Identify which cell holds the provided text, then report its [X, Y] central coordinate. 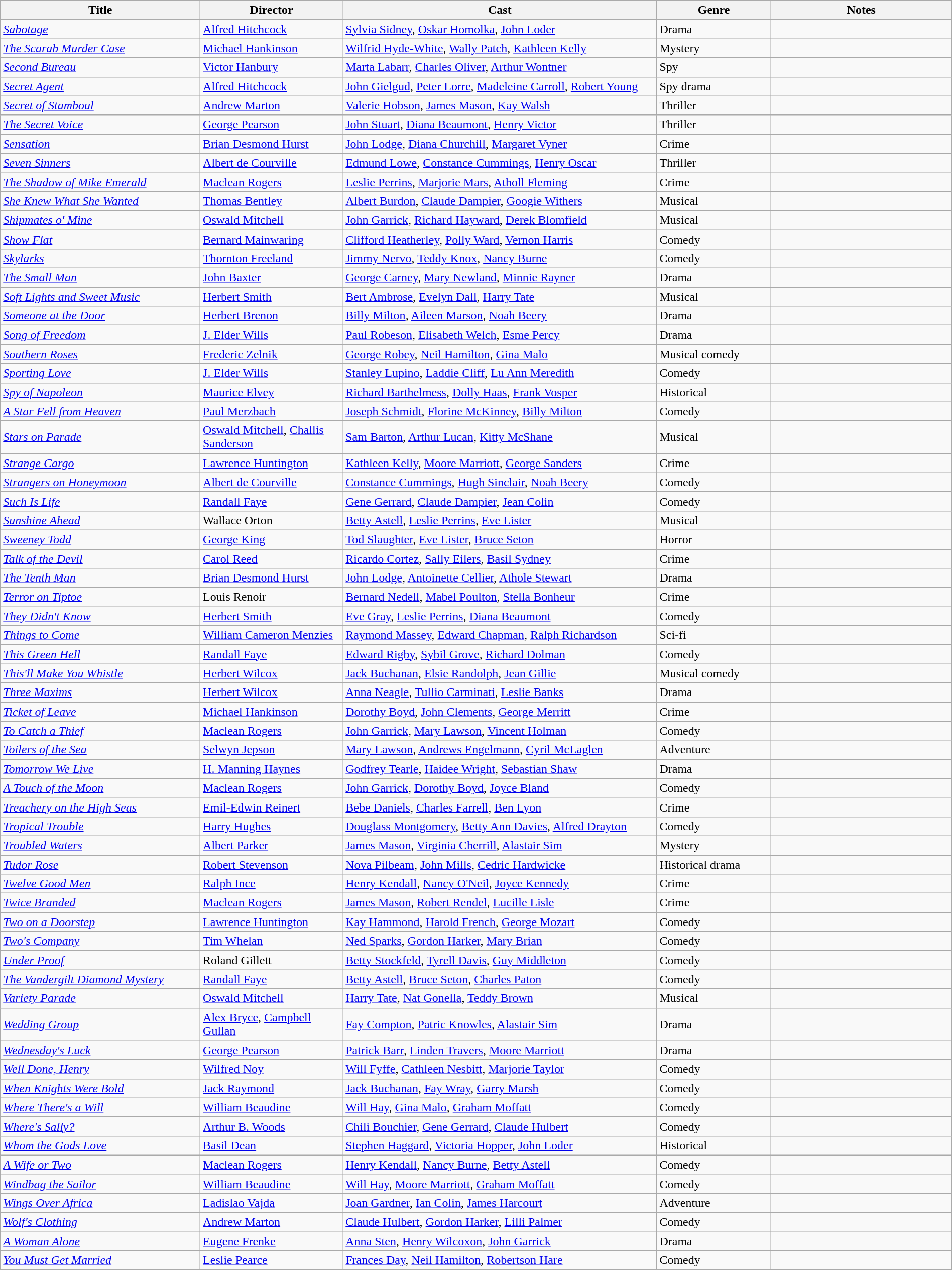
John Stuart, Diana Beaumont, Henry Victor [500, 125]
Louis Renoir [272, 597]
Bernard Mainwaring [272, 240]
Thornton Freeland [272, 259]
Under Proof [100, 960]
James Mason, Robert Rendel, Lucille Lisle [500, 903]
Chili Bouchier, Gene Gerrard, Claude Hulbert [500, 1126]
Bert Ambrose, Evelyn Dall, Harry Tate [500, 297]
Twelve Good Men [100, 884]
Soft Lights and Sweet Music [100, 297]
Leslie Pearce [272, 1260]
Nova Pilbeam, John Mills, Cedric Hardwicke [500, 864]
Talk of the Devil [100, 559]
Anna Sten, Henry Wilcoxon, John Garrick [500, 1241]
Joseph Schmidt, Florine McKinney, Billy Milton [500, 411]
Well Done, Henry [100, 1069]
Windbag the Sailor [100, 1184]
Stanley Lupino, Laddie Cliff, Lu Ann Meredith [500, 373]
Secret Agent [100, 86]
Paul Robeson, Elisabeth Welch, Esme Percy [500, 335]
Strange Cargo [100, 463]
John Lodge, Antoinette Cellier, Athole Stewart [500, 578]
Wilfred Noy [272, 1069]
Carol Reed [272, 559]
Eve Gray, Leslie Perrins, Diana Beaumont [500, 616]
Thomas Bentley [272, 201]
Leslie Perrins, Marjorie Mars, Atholl Fleming [500, 182]
You Must Get Married [100, 1260]
The Tenth Man [100, 578]
Two on a Doorstep [100, 922]
Stephen Haggard, Victoria Hopper, John Loder [500, 1145]
Will Hay, Moore Marriott, Graham Moffatt [500, 1184]
Paul Merzbach [272, 411]
Valerie Hobson, James Mason, Kay Walsh [500, 105]
Tudor Rose [100, 864]
Spy of Napoleon [100, 392]
Things to Come [100, 635]
Terror on Tiptoe [100, 597]
Twice Branded [100, 903]
Billy Milton, Aileen Marson, Noah Beery [500, 316]
Sylvia Sidney, Oskar Homolka, John Loder [500, 29]
Strangers on Honeymoon [100, 482]
William Cameron Menzies [272, 635]
Frederic Zelnik [272, 354]
John Baxter [272, 278]
Anna Neagle, Tullio Carminati, Leslie Banks [500, 692]
Ralph Ince [272, 884]
Secret of Stamboul [100, 105]
Bernard Nedell, Mabel Poulton, Stella Bonheur [500, 597]
Sporting Love [100, 373]
Edmund Lowe, Constance Cummings, Henry Oscar [500, 163]
Director [272, 10]
Harry Hughes [272, 826]
Albert Burdon, Claude Dampier, Googie Withers [500, 201]
Such Is Life [100, 501]
Wings Over Africa [100, 1203]
Edward Rigby, Sybil Grove, Richard Dolman [500, 654]
Two's Company [100, 941]
Herbert Brenon [272, 316]
Constance Cummings, Hugh Sinclair, Noah Beery [500, 482]
Selwyn Jepson [272, 750]
Shipmates o' Mine [100, 220]
Alex Bryce, Campbell Gullan [272, 1024]
Wilfrid Hyde-White, Wally Patch, Kathleen Kelly [500, 48]
The Vandergilt Diamond Mystery [100, 979]
Joan Gardner, Ian Colin, James Harcourt [500, 1203]
Mary Lawson, Andrews Engelmann, Cyril McLaglen [500, 750]
Frances Day, Neil Hamilton, Robertson Hare [500, 1260]
Seven Sinners [100, 163]
Albert Parker [272, 845]
Arthur B. Woods [272, 1126]
Fay Compton, Patric Knowles, Alastair Sim [500, 1024]
Robert Stevenson [272, 864]
Jack Raymond [272, 1088]
Horror [714, 539]
Betty Astell, Bruce Seton, Charles Paton [500, 979]
When Knights Were Bold [100, 1088]
Sunshine Ahead [100, 520]
Historical drama [714, 864]
Betty Astell, Leslie Perrins, Eve Lister [500, 520]
Clifford Heatherley, Polly Ward, Vernon Harris [500, 240]
Douglass Montgomery, Betty Ann Davies, Alfred Drayton [500, 826]
Wallace Orton [272, 520]
Gene Gerrard, Claude Dampier, Jean Colin [500, 501]
Bebe Daniels, Charles Farrell, Ben Lyon [500, 807]
John Garrick, Dorothy Boyd, Joyce Bland [500, 788]
Second Bureau [100, 67]
Roland Gillett [272, 960]
Claude Hulbert, Gordon Harker, Lilli Palmer [500, 1222]
Kay Hammond, Harold French, George Mozart [500, 922]
Oswald Mitchell, Challis Sanderson [272, 437]
Genre [714, 10]
John Garrick, Mary Lawson, Vincent Holman [500, 731]
A Wife or Two [100, 1165]
Ticket of Leave [100, 712]
George King [272, 539]
Where There's a Will [100, 1107]
Betty Stockfeld, Tyrell Davis, Guy Middleton [500, 960]
Stars on Parade [100, 437]
Whom the Gods Love [100, 1145]
Tod Slaughter, Eve Lister, Bruce Seton [500, 539]
Tomorrow We Live [100, 769]
John Garrick, Richard Hayward, Derek Blomfield [500, 220]
John Lodge, Diana Churchill, Margaret Vyner [500, 144]
Sci-fi [714, 635]
Will Fyffe, Cathleen Nesbitt, Marjorie Taylor [500, 1069]
Harry Tate, Nat Gonella, Teddy Brown [500, 998]
The Scarab Murder Case [100, 48]
Ricardo Cortez, Sally Eilers, Basil Sydney [500, 559]
Ladislao Vajda [272, 1203]
The Secret Voice [100, 125]
The Shadow of Mike Emerald [100, 182]
Where's Sally? [100, 1126]
Jack Buchanan, Elsie Randolph, Jean Gillie [500, 673]
Show Flat [100, 240]
James Mason, Virginia Cherrill, Alastair Sim [500, 845]
Three Maxims [100, 692]
This Green Hell [100, 654]
She Knew What She Wanted [100, 201]
George Carney, Mary Newland, Minnie Rayner [500, 278]
Tropical Trouble [100, 826]
Tim Whelan [272, 941]
A Touch of the Moon [100, 788]
Wedding Group [100, 1024]
Spy [714, 67]
Toilers of the Sea [100, 750]
Sensation [100, 144]
Title [100, 10]
Marta Labarr, Charles Oliver, Arthur Wontner [500, 67]
Jimmy Nervo, Teddy Knox, Nancy Burne [500, 259]
H. Manning Haynes [272, 769]
Dorothy Boyd, John Clements, George Merritt [500, 712]
Emil-Edwin Reinert [272, 807]
Maurice Elvey [272, 392]
Notes [861, 10]
Will Hay, Gina Malo, Graham Moffatt [500, 1107]
Southern Roses [100, 354]
Eugene Frenke [272, 1241]
Godfrey Tearle, Haidee Wright, Sebastian Shaw [500, 769]
Victor Hanbury [272, 67]
A Woman Alone [100, 1241]
Sweeney Todd [100, 539]
George Robey, Neil Hamilton, Gina Malo [500, 354]
Henry Kendall, Nancy O'Neil, Joyce Kennedy [500, 884]
Someone at the Door [100, 316]
Henry Kendall, Nancy Burne, Betty Astell [500, 1165]
To Catch a Thief [100, 731]
Wednesday's Luck [100, 1050]
Raymond Massey, Edward Chapman, Ralph Richardson [500, 635]
Treachery on the High Seas [100, 807]
Ned Sparks, Gordon Harker, Mary Brian [500, 941]
Cast [500, 10]
Troubled Waters [100, 845]
Basil Dean [272, 1145]
A Star Fell from Heaven [100, 411]
Sabotage [100, 29]
Song of Freedom [100, 335]
Richard Barthelmess, Dolly Haas, Frank Vosper [500, 392]
This'll Make You Whistle [100, 673]
Spy drama [714, 86]
Skylarks [100, 259]
Kathleen Kelly, Moore Marriott, George Sanders [500, 463]
Wolf's Clothing [100, 1222]
The Small Man [100, 278]
Patrick Barr, Linden Travers, Moore Marriott [500, 1050]
They Didn't Know [100, 616]
Variety Parade [100, 998]
John Gielgud, Peter Lorre, Madeleine Carroll, Robert Young [500, 86]
Sam Barton, Arthur Lucan, Kitty McShane [500, 437]
Jack Buchanan, Fay Wray, Garry Marsh [500, 1088]
